From the cell containing the given text, extract its center point as (x, y) coordinate. 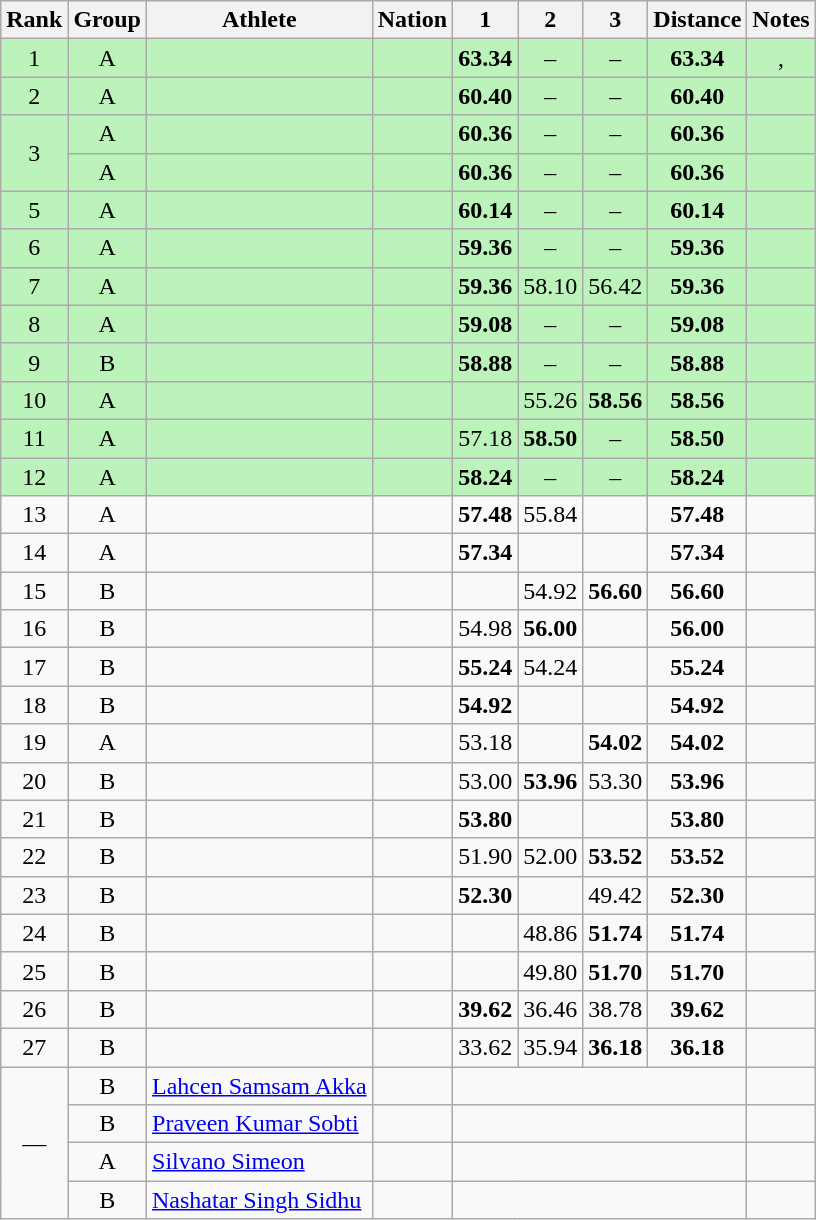
26 (34, 1009)
Nation (412, 20)
27 (34, 1047)
48.86 (550, 933)
51.90 (486, 857)
Lahcen Samsam Akka (260, 1085)
Notes (781, 20)
15 (34, 591)
6 (34, 248)
19 (34, 743)
23 (34, 895)
11 (34, 438)
Distance (698, 20)
49.42 (616, 895)
12 (34, 477)
10 (34, 400)
Rank (34, 20)
Silvano Simeon (260, 1162)
20 (34, 781)
22 (34, 857)
14 (34, 553)
— (34, 1142)
54.24 (550, 667)
53.18 (486, 743)
57.18 (486, 438)
25 (34, 971)
, (781, 58)
Praveen Kumar Sobti (260, 1124)
24 (34, 933)
55.26 (550, 400)
13 (34, 515)
35.94 (550, 1047)
49.80 (550, 971)
52.00 (550, 857)
7 (34, 286)
9 (34, 362)
8 (34, 324)
33.62 (486, 1047)
53.30 (616, 781)
17 (34, 667)
18 (34, 705)
55.84 (550, 515)
Nashatar Singh Sidhu (260, 1200)
54.98 (486, 629)
Group (108, 20)
5 (34, 210)
36.46 (550, 1009)
21 (34, 819)
16 (34, 629)
58.10 (550, 286)
Athlete (260, 20)
56.42 (616, 286)
38.78 (616, 1009)
53.00 (486, 781)
